Locate the cell with the specified text and output its (x, y) center coordinate. 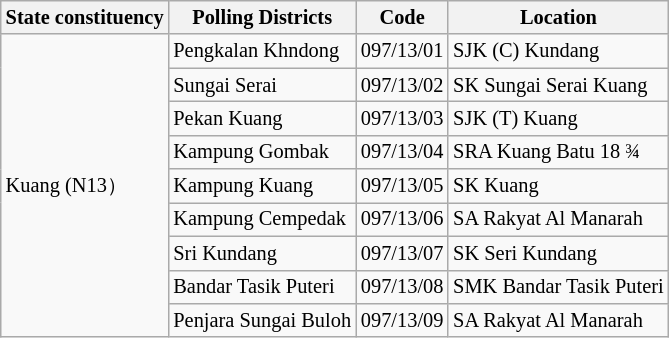
SK Sungai Serai Kuang (558, 85)
097/13/03 (402, 118)
097/13/04 (402, 152)
Pengkalan Khndong (262, 51)
Kampung Gombak (262, 152)
097/13/08 (402, 287)
Kuang (N13） (85, 186)
State constituency (85, 17)
Sri Kundang (262, 253)
Kampung Cempedak (262, 219)
097/13/09 (402, 320)
SJK (C) Kundang (558, 51)
Penjara Sungai Buloh (262, 320)
SK Kuang (558, 186)
SK Seri Kundang (558, 253)
097/13/07 (402, 253)
SJK (T) Kuang (558, 118)
Sungai Serai (262, 85)
Bandar Tasik Puteri (262, 287)
Kampung Kuang (262, 186)
Location (558, 17)
Code (402, 17)
SRA Kuang Batu 18 ¾ (558, 152)
097/13/05 (402, 186)
097/13/01 (402, 51)
Polling Districts (262, 17)
SMK Bandar Tasik Puteri (558, 287)
Pekan Kuang (262, 118)
097/13/02 (402, 85)
097/13/06 (402, 219)
